Output the (X, Y) coordinate of the center of the cell containing the given text.  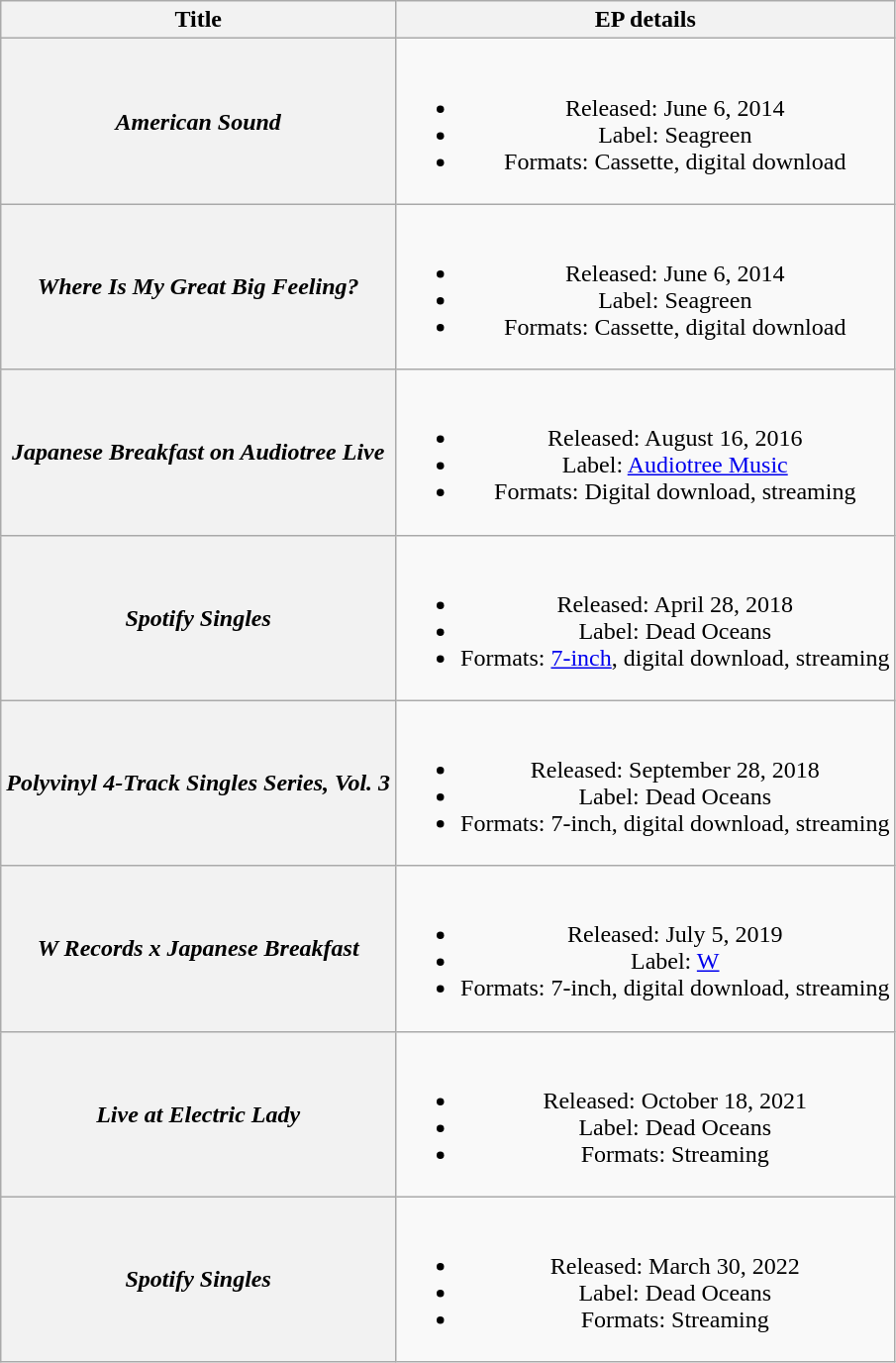
Released: March 30, 2022Label: Dead OceansFormats: Streaming (646, 1280)
Polyvinyl 4-Track Singles Series, Vol. 3 (198, 783)
W Records x Japanese Breakfast (198, 949)
EP details (646, 20)
Released: September 28, 2018Label: Dead OceansFormats: 7-inch, digital download, streaming (646, 783)
Released: July 5, 2019Label: WFormats: 7-inch, digital download, streaming (646, 949)
Released: October 18, 2021Label: Dead OceansFormats: Streaming (646, 1113)
American Sound (198, 121)
Japanese Breakfast on Audiotree Live (198, 452)
Released: August 16, 2016Label: Audiotree MusicFormats: Digital download, streaming (646, 452)
Title (198, 20)
Live at Electric Lady (198, 1113)
Released: April 28, 2018Label: Dead OceansFormats: 7-inch, digital download, streaming (646, 618)
Where Is My Great Big Feeling? (198, 287)
